Detect which cell encompasses the target text, then output its [X, Y] center coordinate. 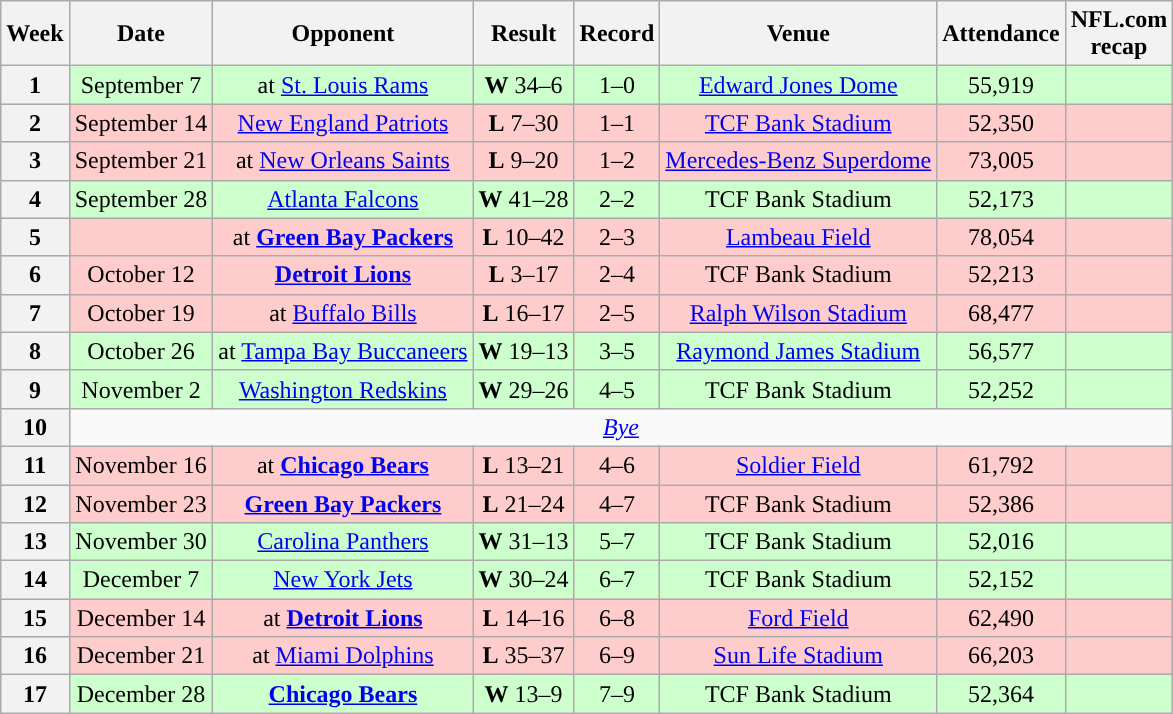
Edward Jones Dome [798, 85]
L 9–20 [524, 161]
10 [35, 427]
12 [35, 503]
6–8 [617, 618]
13 [35, 542]
September 21 [141, 161]
Week [35, 34]
2–5 [617, 313]
14 [35, 580]
Carolina Panthers [343, 542]
4–5 [617, 389]
15 [35, 618]
Atlanta Falcons [343, 199]
52,364 [1001, 694]
October 19 [141, 313]
at Buffalo Bills [343, 313]
6–9 [617, 656]
W 13–9 [524, 694]
W 34–6 [524, 85]
November 23 [141, 503]
at Chicago Bears [343, 465]
1–1 [617, 123]
55,919 [1001, 85]
L 13–21 [524, 465]
7–9 [617, 694]
September 14 [141, 123]
September 7 [141, 85]
W 41–28 [524, 199]
52,152 [1001, 580]
at St. Louis Rams [343, 85]
2–2 [617, 199]
Sun Life Stadium [798, 656]
52,350 [1001, 123]
2–3 [617, 237]
6 [35, 275]
Record [617, 34]
W 30–24 [524, 580]
2–4 [617, 275]
October 26 [141, 351]
W 31–13 [524, 542]
61,792 [1001, 465]
Lambeau Field [798, 237]
Opponent [343, 34]
11 [35, 465]
1–2 [617, 161]
78,054 [1001, 237]
Date [141, 34]
L 7–30 [524, 123]
L 35–37 [524, 656]
52,386 [1001, 503]
Raymond James Stadium [798, 351]
September 28 [141, 199]
9 [35, 389]
at New Orleans Saints [343, 161]
4 [35, 199]
Detroit Lions [343, 275]
L 21–24 [524, 503]
Mercedes-Benz Superdome [798, 161]
2 [35, 123]
W 19–13 [524, 351]
Ralph Wilson Stadium [798, 313]
3–5 [617, 351]
17 [35, 694]
December 21 [141, 656]
Chicago Bears [343, 694]
6–7 [617, 580]
Result [524, 34]
at Detroit Lions [343, 618]
52,213 [1001, 275]
L 10–42 [524, 237]
5 [35, 237]
December 28 [141, 694]
Washington Redskins [343, 389]
November 2 [141, 389]
Soldier Field [798, 465]
4–7 [617, 503]
1 [35, 85]
66,203 [1001, 656]
New England Patriots [343, 123]
5–7 [617, 542]
L 16–17 [524, 313]
52,016 [1001, 542]
Ford Field [798, 618]
52,252 [1001, 389]
Green Bay Packers [343, 503]
NFL.comrecap [1119, 34]
16 [35, 656]
73,005 [1001, 161]
1–0 [617, 85]
4–6 [617, 465]
Venue [798, 34]
7 [35, 313]
8 [35, 351]
Attendance [1001, 34]
Bye [621, 427]
L 14–16 [524, 618]
October 12 [141, 275]
at Tampa Bay Buccaneers [343, 351]
December 7 [141, 580]
December 14 [141, 618]
56,577 [1001, 351]
W 29–26 [524, 389]
62,490 [1001, 618]
at Miami Dolphins [343, 656]
November 16 [141, 465]
L 3–17 [524, 275]
52,173 [1001, 199]
New York Jets [343, 580]
3 [35, 161]
68,477 [1001, 313]
November 30 [141, 542]
at Green Bay Packers [343, 237]
